Locate the cell with the specified text and output its (x, y) center coordinate. 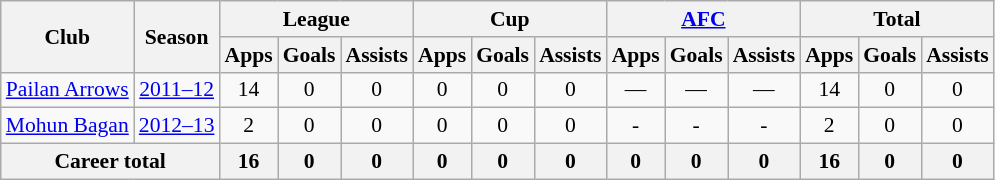
2011–12 (177, 90)
AFC (704, 19)
Club (68, 36)
Pailan Arrows (68, 90)
Career total (110, 162)
League (316, 19)
Total (897, 19)
2012–13 (177, 126)
Mohun Bagan (68, 126)
Cup (510, 19)
Season (177, 36)
